Output the (x, y) coordinate of the center of the cell containing the given text.  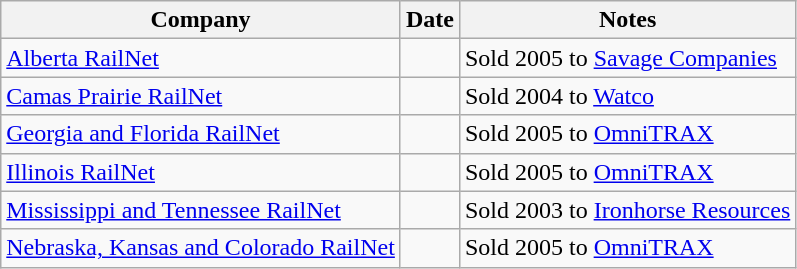
Mississippi and Tennessee RailNet (201, 210)
Illinois RailNet (201, 172)
Notes (627, 20)
Company (201, 20)
Sold 2004 to Watco (627, 96)
Sold 2003 to Ironhorse Resources (627, 210)
Nebraska, Kansas and Colorado RailNet (201, 248)
Date (430, 20)
Alberta RailNet (201, 58)
Sold 2005 to Savage Companies (627, 58)
Georgia and Florida RailNet (201, 134)
Camas Prairie RailNet (201, 96)
